Extract the [x, y] coordinate from the center of the cell holding the provided text.  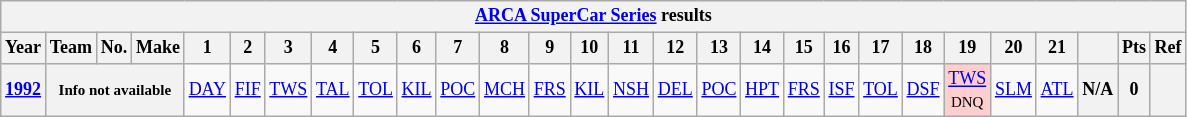
TAL [333, 90]
17 [880, 48]
FIF [248, 90]
MCH [505, 90]
10 [590, 48]
21 [1057, 48]
N/A [1098, 90]
13 [719, 48]
TWS [288, 90]
14 [762, 48]
DSF [923, 90]
5 [376, 48]
18 [923, 48]
0 [1134, 90]
No. [114, 48]
ATL [1057, 90]
19 [968, 48]
12 [675, 48]
3 [288, 48]
ISF [842, 90]
ARCA SuperCar Series results [594, 16]
1992 [24, 90]
Pts [1134, 48]
11 [632, 48]
1 [207, 48]
2 [248, 48]
8 [505, 48]
20 [1014, 48]
6 [416, 48]
15 [804, 48]
9 [550, 48]
SLM [1014, 90]
TWSDNQ [968, 90]
Team [70, 48]
Year [24, 48]
Ref [1168, 48]
HPT [762, 90]
DEL [675, 90]
16 [842, 48]
4 [333, 48]
DAY [207, 90]
NSH [632, 90]
Make [158, 48]
Info not available [114, 90]
7 [458, 48]
